Search for the cell housing the specified text and yield its (X, Y) center coordinate. 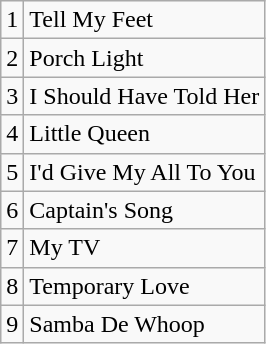
I Should Have Told Her (144, 96)
7 (12, 248)
6 (12, 210)
Little Queen (144, 134)
2 (12, 58)
4 (12, 134)
9 (12, 324)
Tell My Feet (144, 20)
I'd Give My All To You (144, 172)
My TV (144, 248)
8 (12, 286)
Porch Light (144, 58)
1 (12, 20)
Captain's Song (144, 210)
Samba De Whoop (144, 324)
5 (12, 172)
3 (12, 96)
Temporary Love (144, 286)
